Output the [x, y] coordinate of the center of the cell containing the given text.  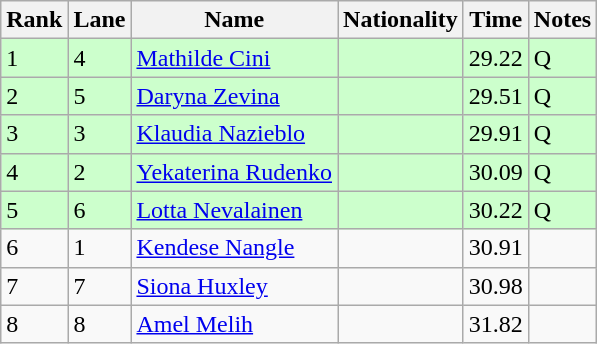
30.98 [496, 286]
Rank [34, 20]
29.91 [496, 134]
Klaudia Nazieblo [234, 134]
30.91 [496, 248]
29.51 [496, 96]
Kendese Nangle [234, 248]
30.09 [496, 172]
Yekaterina Rudenko [234, 172]
Mathilde Cini [234, 58]
Amel Melih [234, 324]
Siona Huxley [234, 286]
29.22 [496, 58]
Lotta Nevalainen [234, 210]
Nationality [401, 20]
31.82 [496, 324]
Name [234, 20]
Daryna Zevina [234, 96]
Lane [100, 20]
Time [496, 20]
30.22 [496, 210]
Notes [562, 20]
